From the cell containing the given text, extract its center point as (x, y) coordinate. 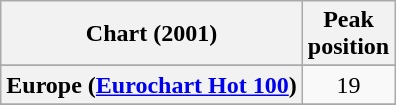
19 (348, 85)
Peakposition (348, 34)
Chart (2001) (152, 34)
Europe (Eurochart Hot 100) (152, 85)
